Return the (x, y) coordinate for the center point of the cell that contains the specified text.  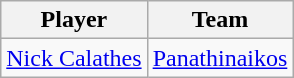
Panathinaikos (220, 58)
Team (220, 20)
Nick Calathes (74, 58)
Player (74, 20)
